For the text-containing cell, return its midpoint in [X, Y] coordinate format. 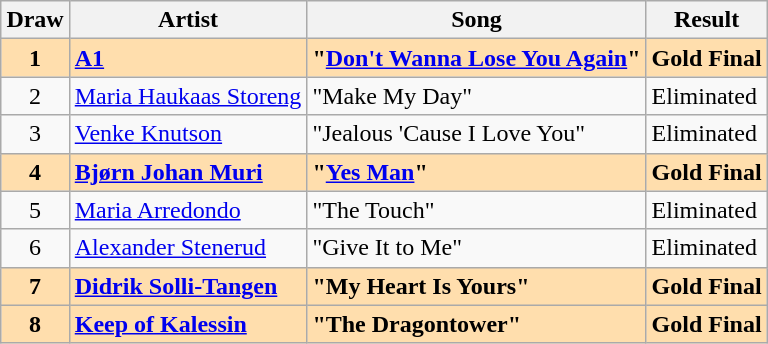
7 [35, 286]
"Give It to Me" [476, 248]
3 [35, 134]
"Don't Wanna Lose You Again" [476, 58]
A1 [188, 58]
"The Dragontower" [476, 324]
Bjørn Johan Muri [188, 172]
6 [35, 248]
"Make My Day" [476, 96]
Venke Knutson [188, 134]
Song [476, 20]
Maria Haukaas Storeng [188, 96]
Draw [35, 20]
"The Touch" [476, 210]
Result [706, 20]
8 [35, 324]
"Jealous 'Cause I Love You" [476, 134]
4 [35, 172]
2 [35, 96]
Artist [188, 20]
"My Heart Is Yours" [476, 286]
"Yes Man" [476, 172]
Alexander Stenerud [188, 248]
Keep of Kalessin [188, 324]
1 [35, 58]
Didrik Solli-Tangen [188, 286]
5 [35, 210]
Maria Arredondo [188, 210]
